Scan for the cell matching the given text and deliver its (X, Y) coordinate at center. 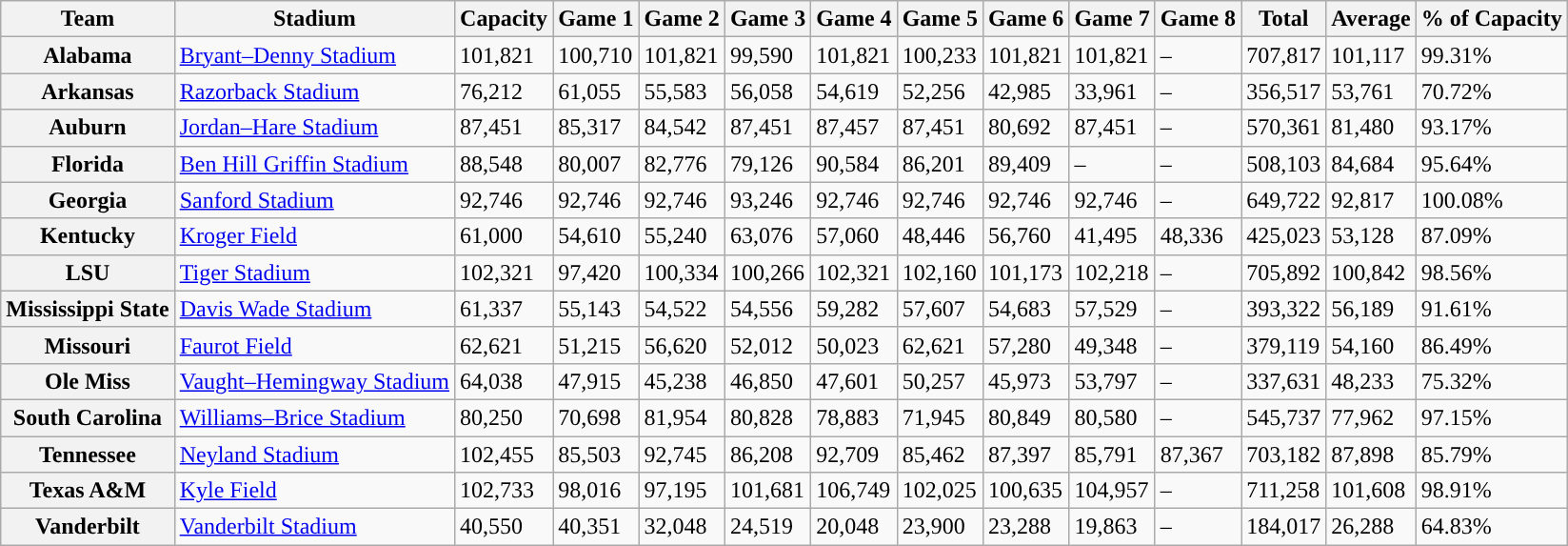
88,548 (505, 164)
705,892 (1283, 273)
81,480 (1371, 128)
Missouri (88, 345)
Ole Miss (88, 381)
81,954 (682, 417)
87,367 (1198, 455)
51,215 (596, 345)
85,503 (596, 455)
100,233 (940, 55)
Kyle Field (314, 491)
393,322 (1283, 309)
70,698 (596, 417)
45,973 (1025, 381)
57,280 (1025, 345)
545,737 (1283, 417)
49,348 (1112, 345)
100,334 (682, 273)
337,631 (1283, 381)
33,961 (1112, 91)
99.31% (1491, 55)
Kentucky (88, 236)
82,776 (682, 164)
53,761 (1371, 91)
57,607 (940, 309)
56,760 (1025, 236)
48,233 (1371, 381)
LSU (88, 273)
97,420 (596, 273)
508,103 (1283, 164)
102,025 (940, 491)
101,681 (767, 491)
Ben Hill Griffin Stadium (314, 164)
Game 7 (1112, 19)
84,684 (1371, 164)
50,257 (940, 381)
54,619 (854, 91)
703,182 (1283, 455)
54,610 (596, 236)
42,985 (1025, 91)
184,017 (1283, 527)
101,173 (1025, 273)
Vaught–Hemingway Stadium (314, 381)
89,409 (1025, 164)
47,915 (596, 381)
Tiger Stadium (314, 273)
Game 5 (940, 19)
71,945 (940, 417)
100,266 (767, 273)
97.15% (1491, 417)
% of Capacity (1491, 19)
59,282 (854, 309)
Average (1371, 19)
80,849 (1025, 417)
85,791 (1112, 455)
Florida (88, 164)
92,745 (682, 455)
Mississippi State (88, 309)
54,683 (1025, 309)
26,288 (1371, 527)
570,361 (1283, 128)
102,160 (940, 273)
Alabama (88, 55)
56,058 (767, 91)
55,143 (596, 309)
87,457 (854, 128)
19,863 (1112, 527)
77,962 (1371, 417)
45,238 (682, 381)
80,828 (767, 417)
100.08% (1491, 200)
63,076 (767, 236)
91.61% (1491, 309)
Game 1 (596, 19)
104,957 (1112, 491)
52,256 (940, 91)
87,898 (1371, 455)
Team (88, 19)
98.91% (1491, 491)
97,195 (682, 491)
40,351 (596, 527)
93.17% (1491, 128)
711,258 (1283, 491)
80,007 (596, 164)
70.72% (1491, 91)
87.09% (1491, 236)
Kroger Field (314, 236)
Williams–Brice Stadium (314, 417)
86,208 (767, 455)
92,709 (854, 455)
80,692 (1025, 128)
23,288 (1025, 527)
54,522 (682, 309)
Stadium (314, 19)
90,584 (854, 164)
55,240 (682, 236)
Vanderbilt (88, 527)
101,117 (1371, 55)
32,048 (682, 527)
Sanford Stadium (314, 200)
85.79% (1491, 455)
53,128 (1371, 236)
85,462 (940, 455)
61,337 (505, 309)
Tennessee (88, 455)
425,023 (1283, 236)
Capacity (505, 19)
356,517 (1283, 91)
106,749 (854, 491)
Faurot Field (314, 345)
54,160 (1371, 345)
79,126 (767, 164)
76,212 (505, 91)
Georgia (88, 200)
75.32% (1491, 381)
100,710 (596, 55)
649,722 (1283, 200)
92,817 (1371, 200)
57,529 (1112, 309)
61,000 (505, 236)
Game 3 (767, 19)
85,317 (596, 128)
56,189 (1371, 309)
Total (1283, 19)
102,733 (505, 491)
98.56% (1491, 273)
Arkansas (88, 91)
South Carolina (88, 417)
56,620 (682, 345)
100,635 (1025, 491)
57,060 (854, 236)
Neyland Stadium (314, 455)
20,048 (854, 527)
101,608 (1371, 491)
Jordan–Hare Stadium (314, 128)
24,519 (767, 527)
80,580 (1112, 417)
54,556 (767, 309)
Game 6 (1025, 19)
Game 2 (682, 19)
707,817 (1283, 55)
84,542 (682, 128)
98,016 (596, 491)
Davis Wade Stadium (314, 309)
86,201 (940, 164)
64,038 (505, 381)
46,850 (767, 381)
93,246 (767, 200)
55,583 (682, 91)
78,883 (854, 417)
102,455 (505, 455)
53,797 (1112, 381)
Auburn (88, 128)
64.83% (1491, 527)
Vanderbilt Stadium (314, 527)
87,397 (1025, 455)
Bryant–Denny Stadium (314, 55)
100,842 (1371, 273)
80,250 (505, 417)
Game 4 (854, 19)
52,012 (767, 345)
47,601 (854, 381)
50,023 (854, 345)
48,446 (940, 236)
Texas A&M (88, 491)
40,550 (505, 527)
95.64% (1491, 164)
379,119 (1283, 345)
99,590 (767, 55)
Game 8 (1198, 19)
86.49% (1491, 345)
61,055 (596, 91)
41,495 (1112, 236)
102,218 (1112, 273)
48,336 (1198, 236)
Razorback Stadium (314, 91)
23,900 (940, 527)
